Determine the (x, y) coordinate at the center of the cell enclosing the given text.  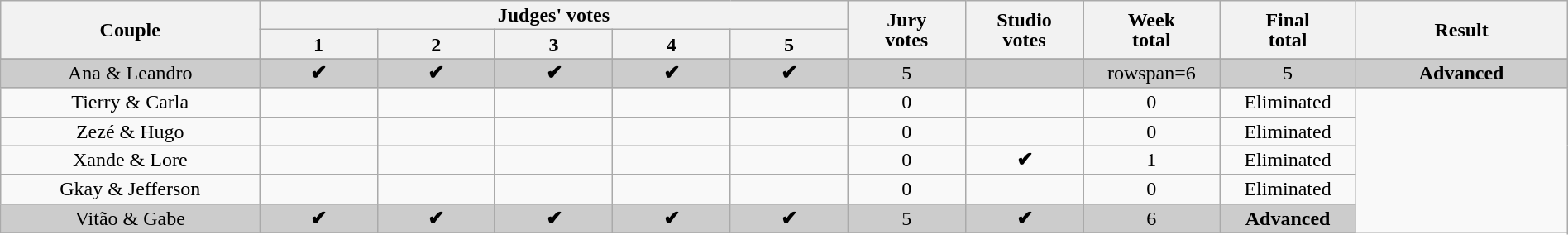
Ana & Leandro (131, 73)
4 (672, 45)
2 (436, 45)
Result (1461, 30)
Zezé & Hugo (131, 131)
Xande & Lore (131, 161)
Studiovotes (1024, 30)
Judges' votes (554, 15)
Finaltotal (1288, 30)
6 (1151, 218)
Vitão & Gabe (131, 218)
Tierry & Carla (131, 103)
Weektotal (1151, 30)
Gkay & Jefferson (131, 189)
Couple (131, 30)
rowspan=6 (1151, 73)
Juryvotes (906, 30)
3 (553, 45)
